For the text-containing cell, return its midpoint in (x, y) coordinate format. 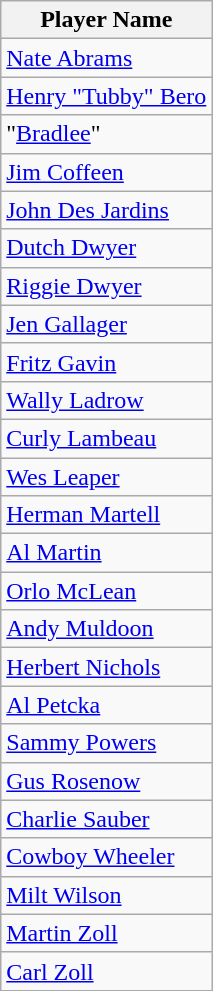
Gus Rosenow (106, 781)
"Bradlee" (106, 134)
Andy Muldoon (106, 629)
Herman Martell (106, 515)
Wally Ladrow (106, 400)
Milt Wilson (106, 895)
Martin Zoll (106, 933)
Player Name (106, 20)
Wes Leaper (106, 477)
Orlo McLean (106, 591)
Fritz Gavin (106, 362)
Henry "Tubby" Bero (106, 96)
Jim Coffeen (106, 172)
Dutch Dwyer (106, 248)
Riggie Dwyer (106, 286)
Cowboy Wheeler (106, 857)
Al Martin (106, 553)
Charlie Sauber (106, 819)
Sammy Powers (106, 743)
Al Petcka (106, 705)
Herbert Nichols (106, 667)
Carl Zoll (106, 971)
Curly Lambeau (106, 438)
John Des Jardins (106, 210)
Nate Abrams (106, 58)
Jen Gallager (106, 324)
